From the cell containing the given text, extract its center point as [X, Y] coordinate. 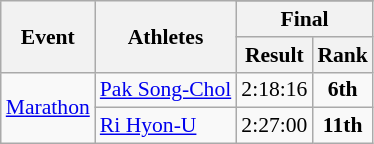
6th [342, 90]
Ri Hyon-U [166, 126]
Rank [342, 55]
2:18:16 [274, 90]
Final [304, 19]
11th [342, 126]
Athletes [166, 36]
2:27:00 [274, 126]
Event [48, 36]
Marathon [48, 108]
Result [274, 55]
Pak Song-Chol [166, 90]
